Pinpoint the cell where the given text exists, returning its (x, y) midpoint coordinate. 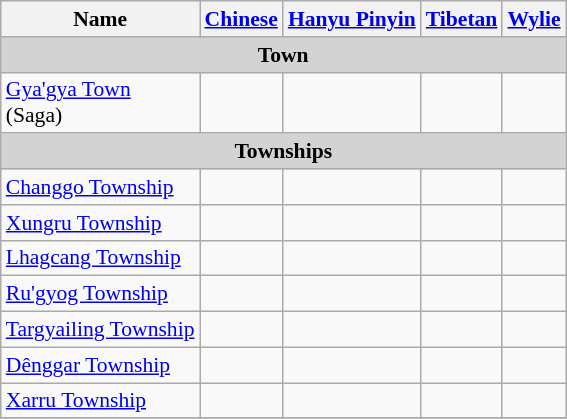
Targyailing Township (100, 330)
Changgo Township (100, 187)
Ru'gyog Township (100, 294)
Town (284, 55)
Hanyu Pinyin (352, 19)
Townships (284, 152)
Name (100, 19)
Lhagcang Township (100, 258)
Xarru Township (100, 401)
Xungru Township (100, 223)
Wylie (534, 19)
Gya'gya Town(Saga) (100, 102)
Tibetan (462, 19)
Dênggar Township (100, 365)
Chinese (242, 19)
